Determine the (x, y) coordinate at the center of the cell enclosing the given text.  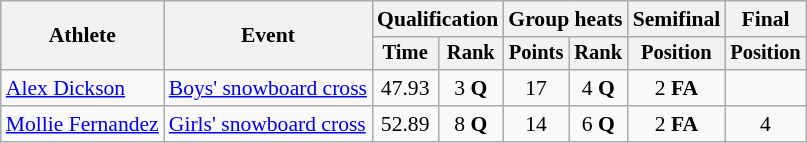
4 (765, 124)
6 Q (598, 124)
Semifinal (677, 19)
4 Q (598, 88)
52.89 (405, 124)
Qualification (438, 19)
Event (268, 36)
Girls' snowboard cross (268, 124)
Boys' snowboard cross (268, 88)
14 (536, 124)
Athlete (82, 36)
Mollie Fernandez (82, 124)
Alex Dickson (82, 88)
Time (405, 54)
8 Q (470, 124)
17 (536, 88)
3 Q (470, 88)
47.93 (405, 88)
Points (536, 54)
Group heats (565, 19)
Final (765, 19)
